Identify which cell holds the provided text, then report its (x, y) central coordinate. 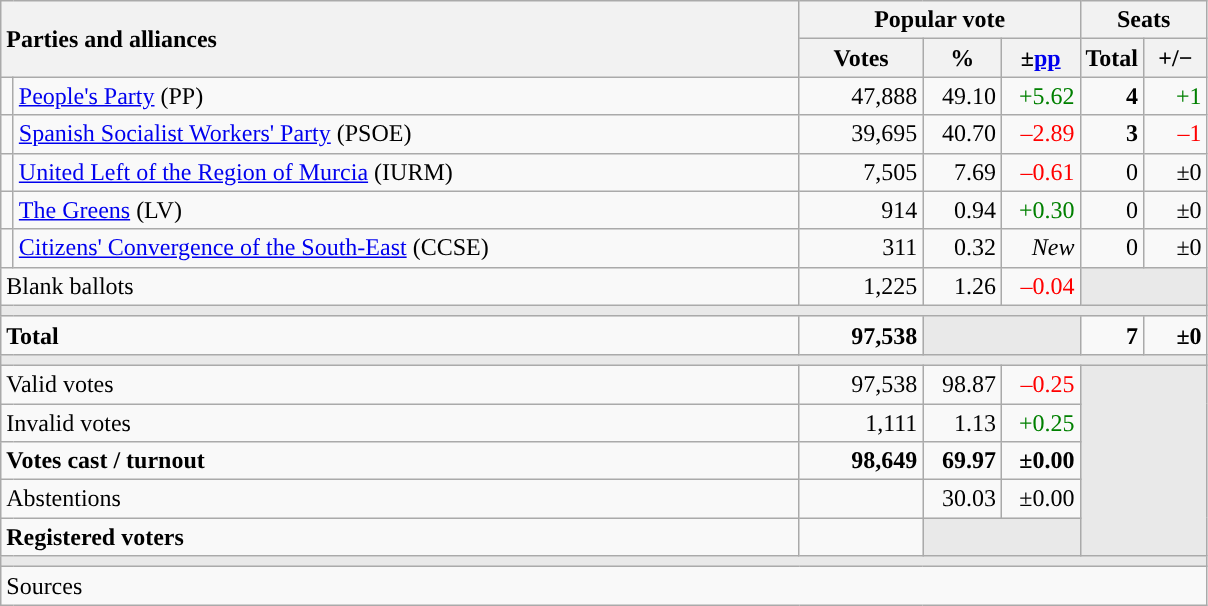
–2.89 (1040, 134)
1.26 (962, 286)
±pp (1040, 58)
1,225 (861, 286)
Seats (1144, 20)
7,505 (861, 172)
+0.30 (1040, 210)
7.69 (962, 172)
1.13 (962, 423)
+/− (1176, 58)
Parties and alliances (400, 39)
The Greens (LV) (406, 210)
Invalid votes (400, 423)
–0.25 (1040, 384)
United Left of the Region of Murcia (IURM) (406, 172)
Citizens' Convergence of the South-East (CCSE) (406, 248)
39,695 (861, 134)
40.70 (962, 134)
People's Party (PP) (406, 96)
Registered voters (400, 537)
98,649 (861, 461)
Popular vote (940, 20)
4 (1112, 96)
Votes (861, 58)
Spanish Socialist Workers' Party (PSOE) (406, 134)
49.10 (962, 96)
% (962, 58)
914 (861, 210)
30.03 (962, 499)
Votes cast / turnout (400, 461)
Blank ballots (400, 286)
0.32 (962, 248)
Valid votes (400, 384)
+0.25 (1040, 423)
1,111 (861, 423)
0.94 (962, 210)
311 (861, 248)
+1 (1176, 96)
3 (1112, 134)
7 (1112, 335)
–0.61 (1040, 172)
47,888 (861, 96)
–0.04 (1040, 286)
+5.62 (1040, 96)
New (1040, 248)
Sources (604, 586)
69.97 (962, 461)
98.87 (962, 384)
–1 (1176, 134)
Abstentions (400, 499)
